Determine the [X, Y] coordinate at the center of the cell enclosing the given text.  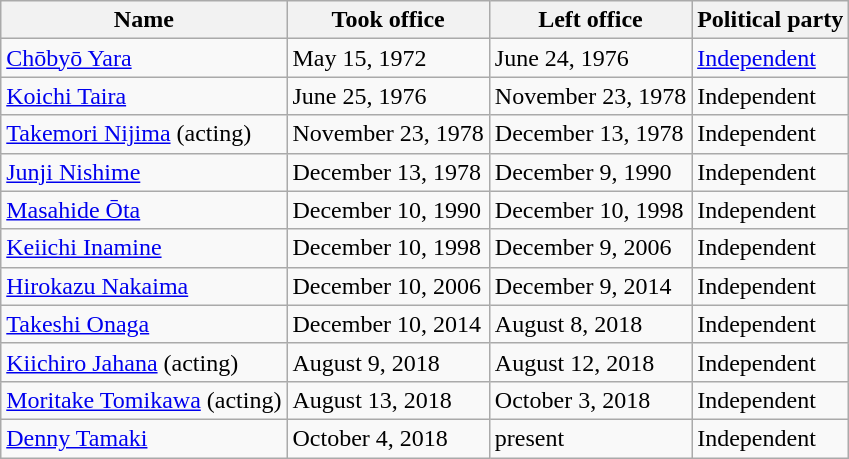
October 4, 2018 [388, 438]
Koichi Taira [144, 96]
August 9, 2018 [388, 362]
Junji Nishime [144, 172]
present [590, 438]
June 25, 1976 [388, 96]
December 10, 2014 [388, 324]
Denny Tamaki [144, 438]
August 12, 2018 [590, 362]
May 15, 1972 [388, 58]
December 10, 2006 [388, 286]
August 8, 2018 [590, 324]
Masahide Ōta [144, 210]
Kiichiro Jahana (acting) [144, 362]
Took office [388, 20]
December 10, 1990 [388, 210]
Keiichi Inamine [144, 248]
Hirokazu Nakaima [144, 286]
Left office [590, 20]
Political party [770, 20]
August 13, 2018 [388, 400]
Name [144, 20]
Moritake Tomikawa (acting) [144, 400]
December 9, 2006 [590, 248]
Takemori Nijima (acting) [144, 134]
June 24, 1976 [590, 58]
October 3, 2018 [590, 400]
Takeshi Onaga [144, 324]
December 9, 1990 [590, 172]
December 9, 2014 [590, 286]
Chōbyō Yara [144, 58]
